Detect which cell encompasses the target text, then output its (X, Y) center coordinate. 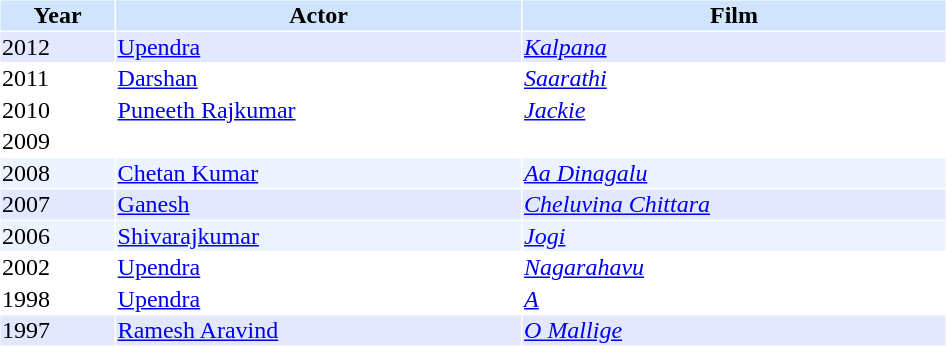
Actor (318, 15)
Year (57, 15)
2010 (57, 110)
2002 (57, 267)
Chetan Kumar (318, 173)
Cheluvina Chittara (734, 205)
2009 (57, 141)
A (734, 299)
2007 (57, 205)
Aa Dinagalu (734, 173)
2006 (57, 236)
Ganesh (318, 205)
Jackie (734, 110)
Puneeth Rajkumar (318, 110)
2008 (57, 173)
Film (734, 15)
Saarathi (734, 79)
O Mallige (734, 331)
Shivarajkumar (318, 236)
Nagarahavu (734, 267)
1997 (57, 331)
Darshan (318, 79)
1998 (57, 299)
2011 (57, 79)
Kalpana (734, 47)
Ramesh Aravind (318, 331)
Jogi (734, 236)
2012 (57, 47)
